Extract the [x, y] coordinate from the center of the cell holding the provided text.  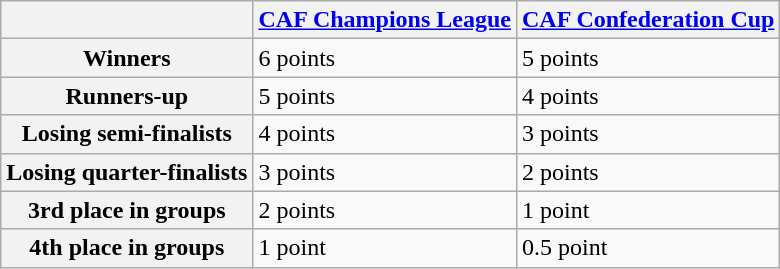
Losing quarter-finalists [127, 172]
CAF Confederation Cup [648, 20]
3rd place in groups [127, 210]
CAF Champions League [385, 20]
0.5 point [648, 248]
Runners-up [127, 96]
6 points [385, 58]
Winners [127, 58]
Losing semi-finalists [127, 134]
4th place in groups [127, 248]
